Locate the cell with the specified text and output its [x, y] center coordinate. 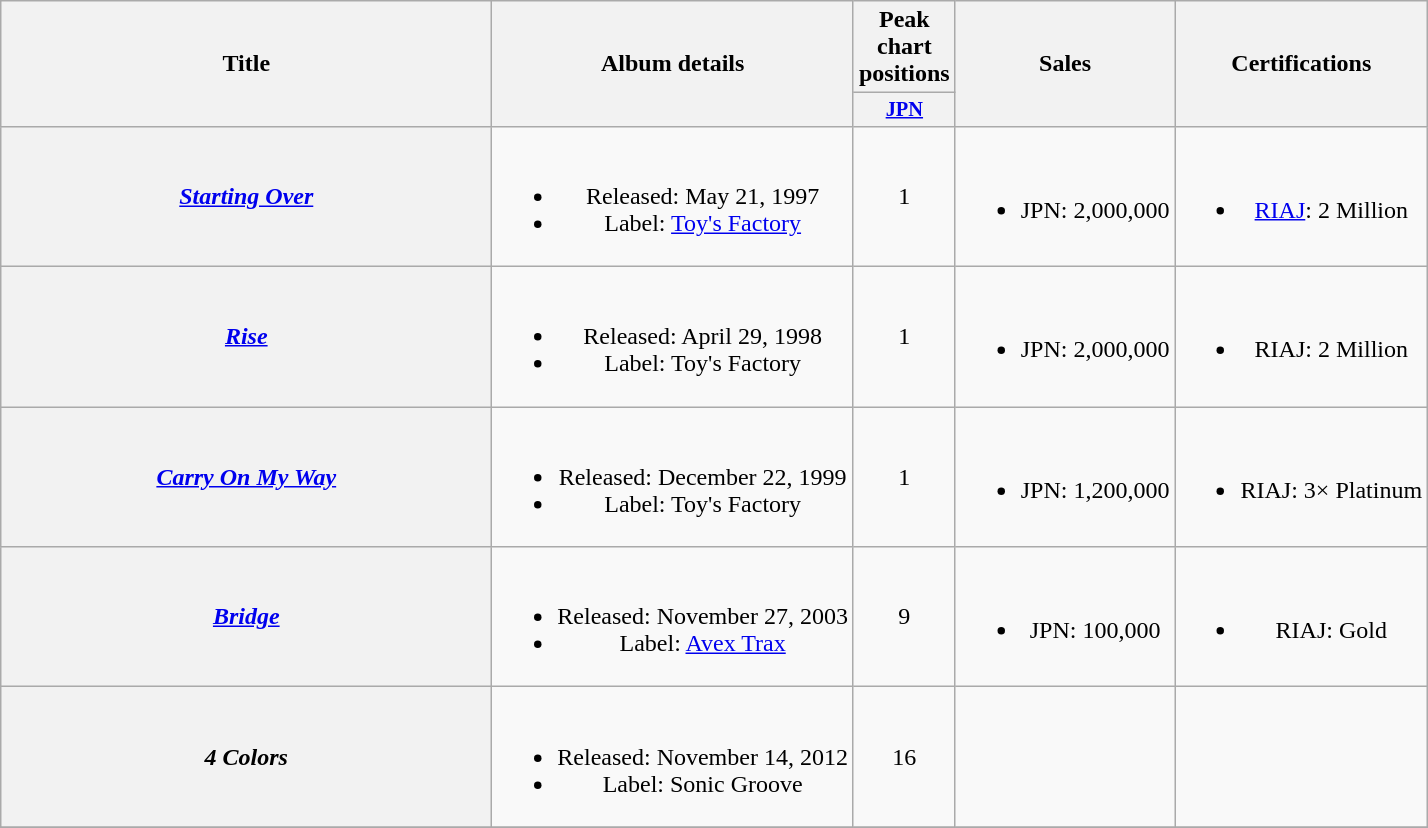
Peak chart positions [904, 47]
Certifications [1302, 64]
Released: May 21, 1997Label: Toy's Factory [673, 196]
JPN: 1,200,000 [1065, 477]
9 [904, 617]
Released: November 14, 2012Label: Sonic Groove [673, 757]
Carry On My Way [246, 477]
Rise [246, 337]
Bridge [246, 617]
Released: December 22, 1999Label: Toy's Factory [673, 477]
Album details [673, 64]
JPN [904, 110]
Starting Over [246, 196]
RIAJ: Gold [1302, 617]
Title [246, 64]
RIAJ: 3× Platinum [1302, 477]
16 [904, 757]
JPN: 100,000 [1065, 617]
Sales [1065, 64]
Released: November 27, 2003Label: Avex Trax [673, 617]
4 Colors [246, 757]
Released: April 29, 1998Label: Toy's Factory [673, 337]
